Provide the [x, y] coordinate of the cell's center where the given text is located.  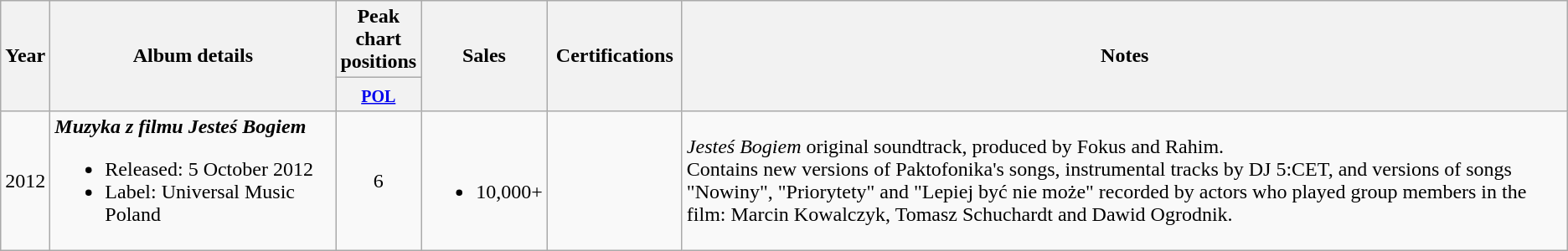
Notes [1124, 56]
10,000+ [484, 181]
Peak chart positions [379, 39]
2012 [25, 181]
Album details [193, 56]
6 [379, 181]
Certifications [615, 56]
Year [25, 56]
Sales [484, 56]
POL [379, 95]
Muzyka z filmu Jesteś BogiemReleased: 5 October 2012Label: Universal Music Poland [193, 181]
